Detect which cell encompasses the target text, then output its (x, y) center coordinate. 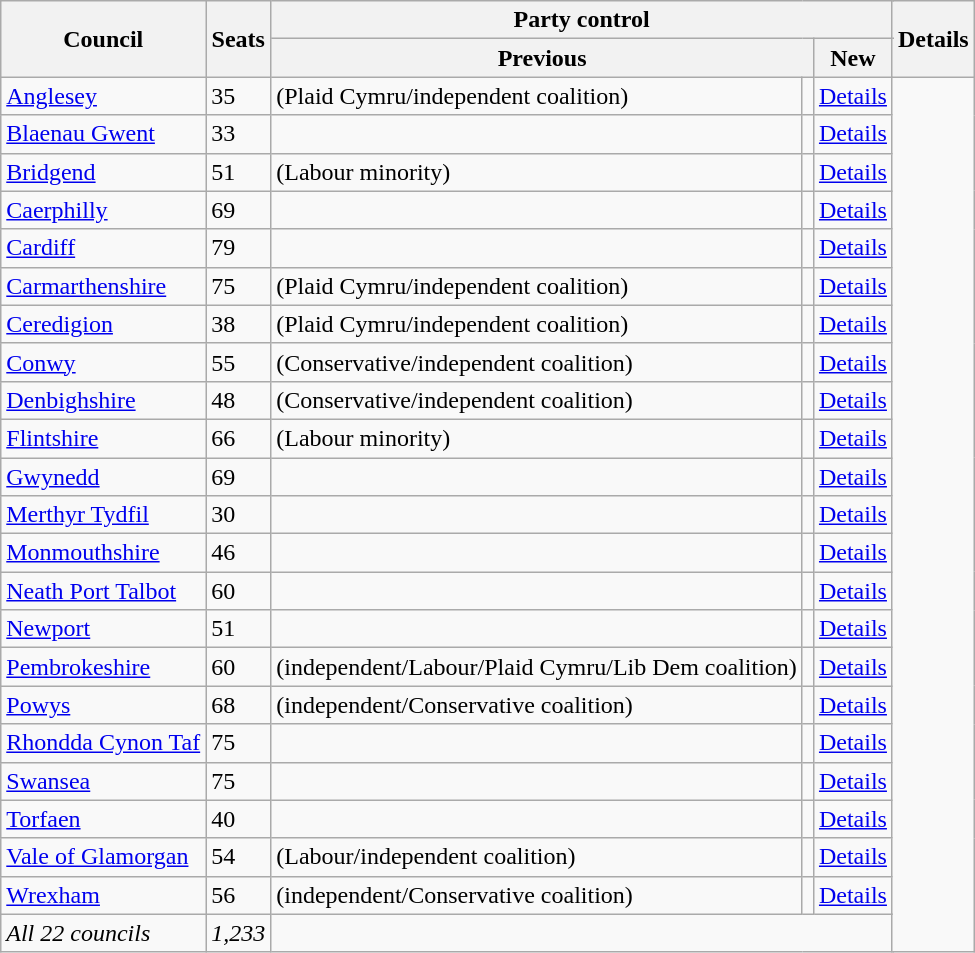
Flintshire (104, 438)
56 (238, 895)
Party control (582, 20)
Swansea (104, 781)
46 (238, 553)
54 (238, 857)
Carmarthenshire (104, 286)
Bridgend (104, 172)
35 (238, 96)
Wrexham (104, 895)
68 (238, 705)
66 (238, 438)
Denbighshire (104, 400)
New (852, 58)
(Labour/independent coalition) (537, 857)
Seats (238, 39)
All 22 councils (104, 933)
Caerphilly (104, 210)
Pembrokeshire (104, 667)
Council (104, 39)
(independent/Labour/Plaid Cymru/Lib Dem coalition) (537, 667)
Powys (104, 705)
Torfaen (104, 819)
Conwy (104, 362)
Ceredigion (104, 324)
Anglesey (104, 96)
30 (238, 515)
55 (238, 362)
33 (238, 134)
Gwynedd (104, 477)
Rhondda Cynon Taf (104, 743)
Monmouthshire (104, 553)
40 (238, 819)
38 (238, 324)
48 (238, 400)
Vale of Glamorgan (104, 857)
Newport (104, 629)
Cardiff (104, 248)
Neath Port Talbot (104, 591)
Merthyr Tydfil (104, 515)
Previous (542, 58)
1,233 (238, 933)
79 (238, 248)
Blaenau Gwent (104, 134)
